Find where the given text appears and provide that cell's center as (X, Y) coordinate. 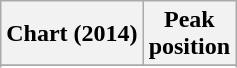
Chart (2014) (72, 34)
Peakposition (189, 34)
